Determine the (x, y) coordinate at the center of the cell enclosing the given text.  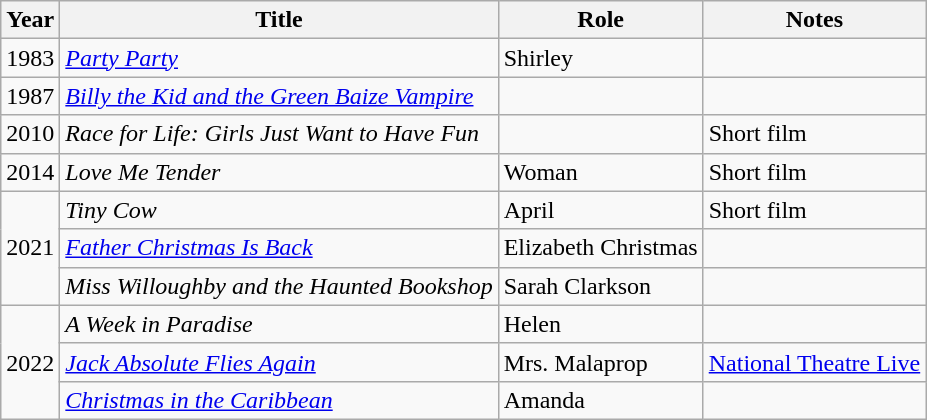
Tiny Cow (279, 210)
Jack Absolute Flies Again (279, 362)
Title (279, 20)
Helen (600, 324)
2021 (30, 248)
Love Me Tender (279, 172)
April (600, 210)
A Week in Paradise (279, 324)
Party Party (279, 58)
Sarah Clarkson (600, 286)
Woman (600, 172)
Father Christmas Is Back (279, 248)
Mrs. Malaprop (600, 362)
1987 (30, 96)
National Theatre Live (814, 362)
1983 (30, 58)
Race for Life: Girls Just Want to Have Fun (279, 134)
Year (30, 20)
Christmas in the Caribbean (279, 400)
Miss Willoughby and the Haunted Bookshop (279, 286)
2014 (30, 172)
Amanda (600, 400)
Shirley (600, 58)
2022 (30, 362)
Role (600, 20)
Notes (814, 20)
2010 (30, 134)
Elizabeth Christmas (600, 248)
Billy the Kid and the Green Baize Vampire (279, 96)
